From the cell containing the given text, extract its center point as [x, y] coordinate. 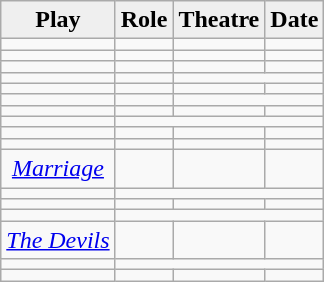
Theatre [219, 20]
Marriage [58, 168]
Play [58, 20]
Role [144, 20]
The Devils [58, 240]
Date [294, 20]
